For the text-containing cell, return its midpoint in [x, y] coordinate format. 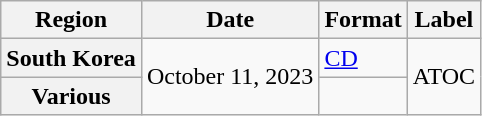
South Korea [72, 58]
Date [230, 20]
Label [444, 20]
Various [72, 96]
ATOC [444, 77]
Format [363, 20]
Region [72, 20]
CD [363, 58]
October 11, 2023 [230, 77]
